Pinpoint the cell where the given text exists, returning its [X, Y] midpoint coordinate. 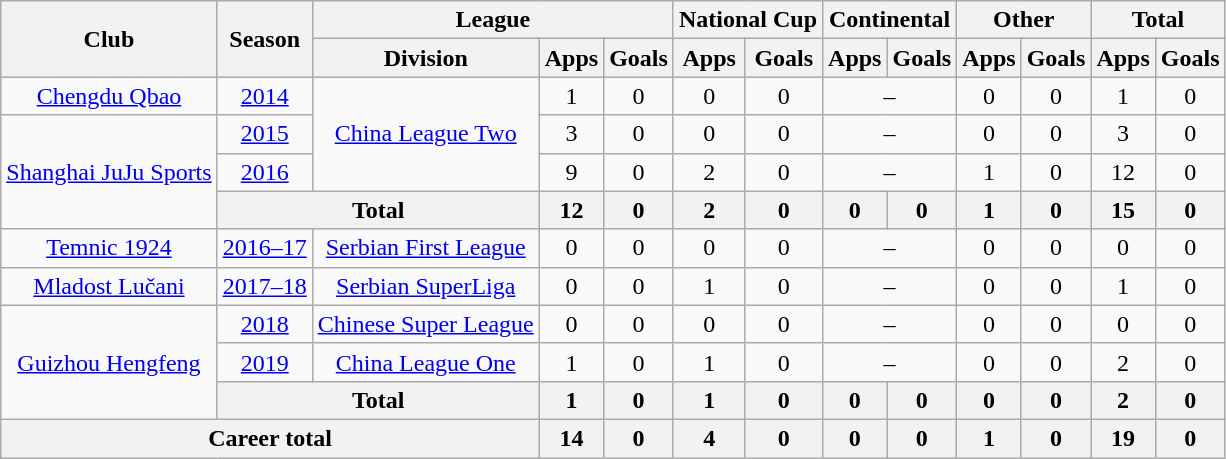
19 [1123, 438]
China League Two [426, 134]
Serbian SuperLiga [426, 286]
Season [264, 39]
Chengdu Qbao [109, 96]
Shanghai JuJu Sports [109, 172]
Guizhou Hengfeng [109, 362]
15 [1123, 210]
Club [109, 39]
National Cup [748, 20]
Continental [890, 20]
Other [1024, 20]
14 [571, 438]
Mladost Lučani [109, 286]
4 [709, 438]
2017–18 [264, 286]
China League One [426, 362]
2016–17 [264, 248]
2018 [264, 324]
League [492, 20]
2015 [264, 134]
Serbian First League [426, 248]
Temnic 1924 [109, 248]
Chinese Super League [426, 324]
Career total [270, 438]
2016 [264, 172]
2014 [264, 96]
9 [571, 172]
2019 [264, 362]
Division [426, 58]
